Capture the cell that displays the provided text and extract its [X, Y] central coordinate. 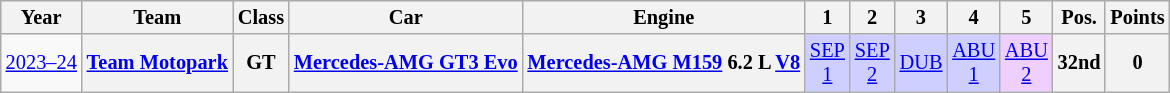
SEP1 [828, 63]
1 [828, 17]
Points [1137, 17]
GT [261, 63]
SEP2 [872, 63]
Mercedes-AMG GT3 Evo [406, 63]
0 [1137, 63]
Car [406, 17]
Team Motopark [158, 63]
DUB [922, 63]
ABU2 [1026, 63]
4 [974, 17]
2 [872, 17]
3 [922, 17]
Engine [664, 17]
32nd [1080, 63]
Team [158, 17]
Year [42, 17]
Pos. [1080, 17]
5 [1026, 17]
Mercedes-AMG M159 6.2 L V8 [664, 63]
ABU1 [974, 63]
Class [261, 17]
2023–24 [42, 63]
